Determine the (x, y) coordinate at the center of the cell enclosing the given text.  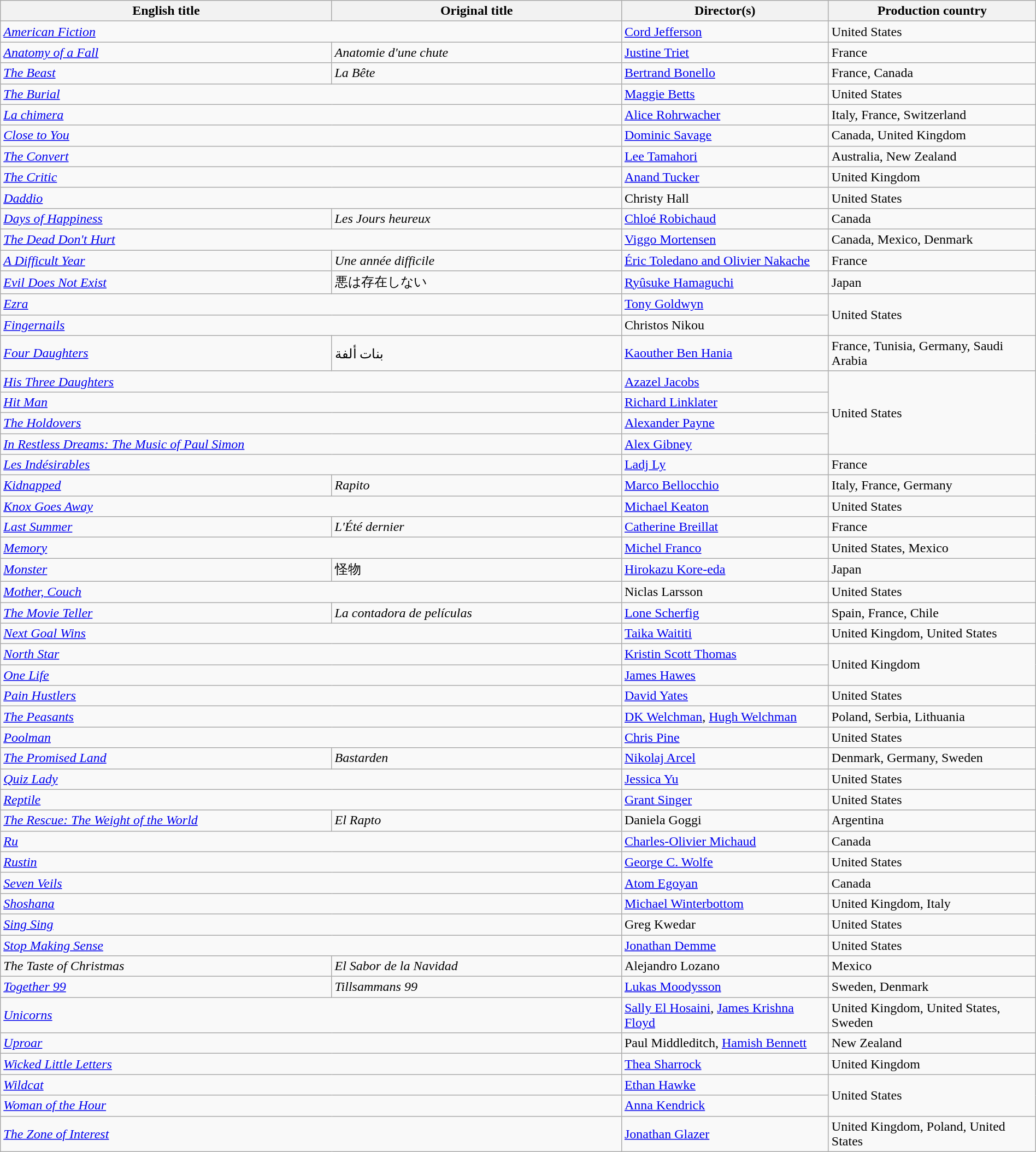
Michael Keaton (725, 506)
United Kingdom, Italy (932, 903)
Original title (476, 11)
Sweden, Denmark (932, 987)
悪は存在しない (476, 283)
Poolman (311, 737)
Reptile (311, 800)
Jessica Yu (725, 779)
Ladj Ly (725, 465)
Catherine Breillat (725, 527)
Taika Waititi (725, 634)
His Three Daughters (311, 381)
Anatomy of a Fall (166, 52)
Uproar (311, 1043)
Alexander Payne (725, 423)
Mexico (932, 966)
Wildcat (311, 1085)
Close to You (311, 135)
Christos Nikou (725, 325)
Next Goal Wins (311, 634)
Ryûsuke Hamaguchi (725, 283)
Hirokazu Kore-eda (725, 570)
The Rescue: The Weight of the World (166, 820)
Lee Tamahori (725, 156)
Mother, Couch (311, 592)
The Taste of Christmas (166, 966)
The Critic (311, 177)
Woman of the Hour (311, 1106)
The Beast (166, 73)
Paul Middleditch, Hamish Bennett (725, 1043)
English title (166, 11)
Quiz Lady (311, 779)
Evil Does Not Exist (166, 283)
United Kingdom, United States (932, 634)
Maggie Betts (725, 94)
Éric Toledano and Olivier Nakache (725, 261)
Alice Rohrwacher (725, 115)
Anna Kendrick (725, 1106)
In Restless Dreams: The Music of Paul Simon (311, 444)
Bertrand Bonello (725, 73)
Alex Gibney (725, 444)
Monster (166, 570)
Sing Sing (311, 924)
Ethan Hawke (725, 1085)
Kristin Scott Thomas (725, 654)
La chimera (311, 115)
United States, Mexico (932, 548)
Denmark, Germany, Sweden (932, 758)
The Peasants (311, 717)
Canada, United Kingdom (932, 135)
Atom Egoyan (725, 883)
Les Jours heureux (476, 218)
Poland, Serbia, Lithuania (932, 717)
David Yates (725, 696)
Jonathan Demme (725, 946)
United Kingdom, United States, Sweden (932, 1015)
United Kingdom, Poland, United States (932, 1134)
Grant Singer (725, 800)
Days of Happiness (166, 218)
El Rapto (476, 820)
Memory (311, 548)
Alejandro Lozano (725, 966)
Chloé Robichaud (725, 218)
The Movie Teller (166, 612)
Viggo Mortensen (725, 239)
La Bête (476, 73)
Justine Triet (725, 52)
Hit Man (311, 402)
Canada, Mexico, Denmark (932, 239)
Lone Scherfig (725, 612)
Les Indésirables (311, 465)
Daddio (311, 198)
Kaouther Ben Hania (725, 353)
Tony Goldwyn (725, 304)
DK Welchman, Hugh Welchman (725, 717)
Anatomie d'une chute (476, 52)
A Difficult Year (166, 261)
One Life (311, 675)
George C. Wolfe (725, 862)
Chris Pine (725, 737)
Australia, New Zealand (932, 156)
Daniela Goggi (725, 820)
Charles-Olivier Michaud (725, 841)
Argentina (932, 820)
怪物 (476, 570)
Last Summer (166, 527)
Together 99 (166, 987)
Spain, France, Chile (932, 612)
North Star (311, 654)
L'Été dernier (476, 527)
Knox Goes Away (311, 506)
The Burial (311, 94)
Jonathan Glazer (725, 1134)
Nikolaj Arcel (725, 758)
Rapito (476, 486)
Michel Franco (725, 548)
Italy, France, Switzerland (932, 115)
Une année difficile (476, 261)
Seven Veils (311, 883)
Director(s) (725, 11)
New Zealand (932, 1043)
The Convert (311, 156)
The Dead Don't Hurt (311, 239)
The Promised Land (166, 758)
France, Canada (932, 73)
Kidnapped (166, 486)
Niclas Larsson (725, 592)
Dominic Savage (725, 135)
Greg Kwedar (725, 924)
American Fiction (311, 32)
Italy, France, Germany (932, 486)
Rustin (311, 862)
Christy Hall (725, 198)
Anand Tucker (725, 177)
Shoshana (311, 903)
Stop Making Sense (311, 946)
The Holdovers (311, 423)
La contadora de películas (476, 612)
El Sabor de la Navidad (476, 966)
Azazel Jacobs (725, 381)
Thea Sharrock (725, 1064)
Ezra (311, 304)
Ru (311, 841)
Sally El Hosaini, James Krishna Floyd (725, 1015)
Bastarden (476, 758)
James Hawes (725, 675)
Tillsammans 99 (476, 987)
Unicorns (311, 1015)
Wicked Little Letters (311, 1064)
Marco Bellocchio (725, 486)
بنات ألفة (476, 353)
Fingernails (311, 325)
Production country (932, 11)
Four Daughters (166, 353)
Michael Winterbottom (725, 903)
Pain Hustlers (311, 696)
Lukas Moodysson (725, 987)
France, Tunisia, Germany, Saudi Arabia (932, 353)
The Zone of Interest (311, 1134)
Cord Jefferson (725, 32)
Richard Linklater (725, 402)
